Return the (x, y) coordinate for the center point of the cell that contains the specified text.  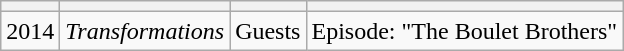
2014 (30, 31)
Episode: "The Boulet Brothers" (464, 31)
Transformations (145, 31)
Guests (268, 31)
